Locate the cell with the specified text and output its (x, y) center coordinate. 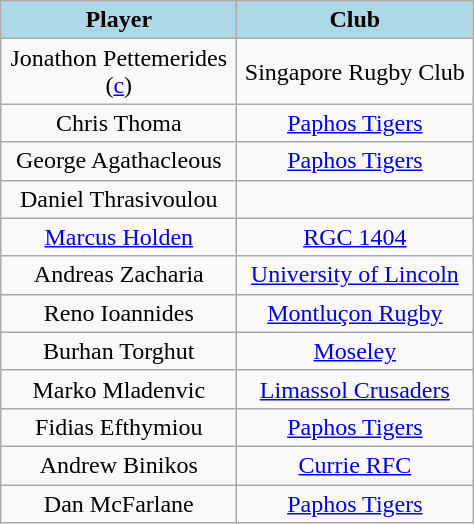
Chris Thoma (119, 123)
Player (119, 20)
Andreas Zacharia (119, 275)
Moseley (355, 351)
Currie RFC (355, 465)
Daniel Thrasivoulou (119, 199)
Reno Ioannides (119, 313)
Fidias Efthymiou (119, 427)
Limassol Crusaders (355, 389)
Singapore Rugby Club (355, 72)
Marcus Holden (119, 237)
Marko Mladenvic (119, 389)
Club (355, 20)
Jonathon Pettemerides (c) (119, 72)
Dan McFarlane (119, 503)
University of Lincoln (355, 275)
RGC 1404 (355, 237)
Burhan Torghut (119, 351)
George Agathacleous (119, 161)
Andrew Binikos (119, 465)
Montluçon Rugby (355, 313)
